Scan for the cell matching the given text and deliver its [x, y] coordinate at center. 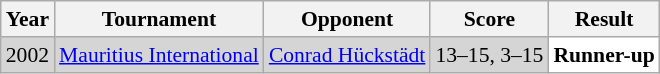
Conrad Hückstädt [348, 55]
Runner-up [604, 55]
Mauritius International [159, 55]
Year [28, 19]
2002 [28, 55]
Result [604, 19]
Opponent [348, 19]
Tournament [159, 19]
Score [489, 19]
13–15, 3–15 [489, 55]
